Find where the given text appears and provide that cell's center as [X, Y] coordinate. 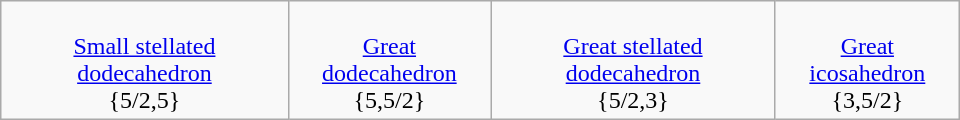
Great dodecahedron{5,5/2} [389, 60]
Great stellated dodecahedron{5/2,3} [634, 60]
Small stellated dodecahedron{5/2,5} [144, 60]
Great icosahedron{3,5/2} [867, 60]
